Provide the [x, y] coordinate of the cell's center where the given text is located.  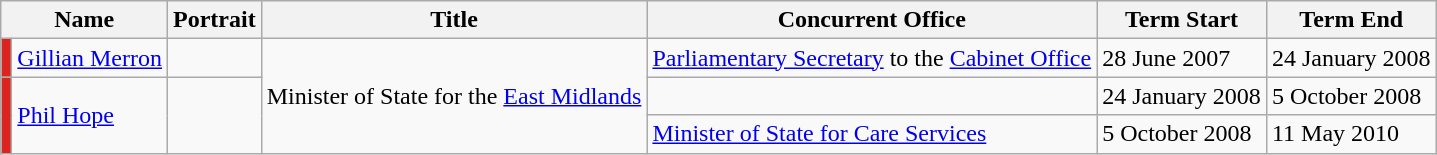
Portrait [215, 20]
Minister of State for the East Midlands [454, 96]
Title [454, 20]
Gillian Merron [90, 58]
11 May 2010 [1351, 134]
Parliamentary Secretary to the Cabinet Office [872, 58]
Concurrent Office [872, 20]
Phil Hope [90, 115]
Term End [1351, 20]
28 June 2007 [1182, 58]
Name [84, 20]
Term Start [1182, 20]
Minister of State for Care Services [872, 134]
